Pinpoint the cell where the given text exists, returning its (x, y) midpoint coordinate. 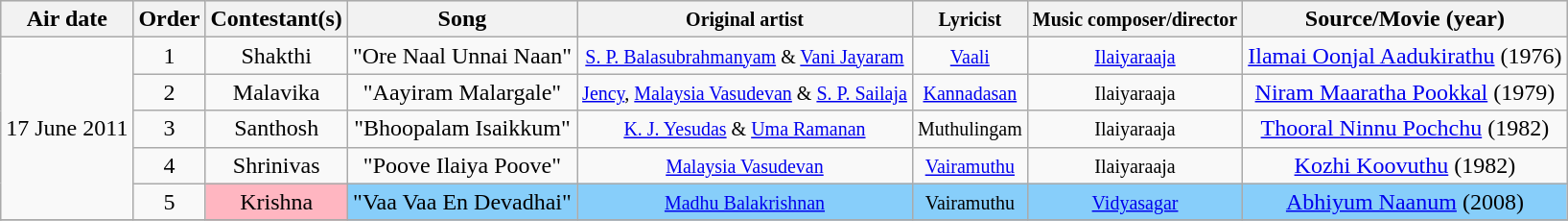
Niram Maaratha Pookkal (1979) (1405, 92)
Vidyasagar (1135, 202)
17 June 2011 (67, 129)
Madhu Balakrishnan (745, 202)
3 (169, 129)
1 (169, 56)
K. J. Yesudas & Uma Ramanan (745, 129)
Lyricist (970, 19)
Ilamai Oonjal Aadukirathu (1976) (1405, 56)
"Poove Ilaiya Poove" (462, 165)
Music composer/director (1135, 19)
Shakthi (276, 56)
Jency, Malaysia Vasudevan & S. P. Sailaja (745, 92)
Santhosh (276, 129)
S. P. Balasubrahmanyam & Vani Jayaram (745, 56)
4 (169, 165)
"Bhoopalam Isaikkum" (462, 129)
Krishna (276, 202)
Order (169, 19)
Source/Movie (year) (1405, 19)
Vaali (970, 56)
Malavika (276, 92)
"Aayiram Malargale" (462, 92)
5 (169, 202)
Contestant(s) (276, 19)
Abhiyum Naanum (2008) (1405, 202)
Original artist (745, 19)
Malaysia Vasudevan (745, 165)
Shrinivas (276, 165)
2 (169, 92)
"Vaa Vaa En Devadhai" (462, 202)
Muthulingam (970, 129)
Kannadasan (970, 92)
"Ore Naal Unnai Naan" (462, 56)
Thooral Ninnu Pochchu (1982) (1405, 129)
Song (462, 19)
Air date (67, 19)
Kozhi Koovuthu (1982) (1405, 165)
